Locate the cell with the specified text and output its [x, y] center coordinate. 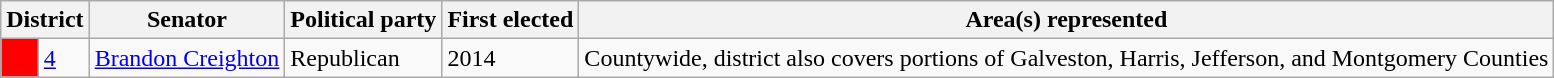
District [45, 20]
Political party [364, 20]
2014 [510, 58]
First elected [510, 20]
Senator [187, 20]
Countywide, district also covers portions of Galveston, Harris, Jefferson, and Montgomery Counties [1066, 58]
4 [64, 58]
Republican [364, 58]
Area(s) represented [1066, 20]
Brandon Creighton [187, 58]
